Locate the cell with the specified text and output its (X, Y) center coordinate. 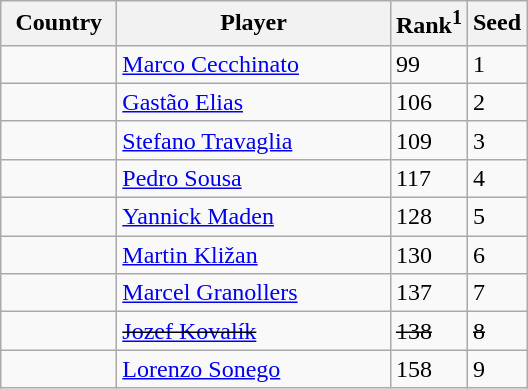
Seed (496, 24)
128 (428, 217)
Country (59, 24)
Pedro Sousa (254, 178)
130 (428, 255)
106 (428, 102)
Marcel Granollers (254, 293)
6 (496, 255)
158 (428, 369)
99 (428, 64)
9 (496, 369)
Marco Cecchinato (254, 64)
8 (496, 331)
Lorenzo Sonego (254, 369)
Gastão Elias (254, 102)
Yannick Maden (254, 217)
117 (428, 178)
4 (496, 178)
Rank1 (428, 24)
2 (496, 102)
1 (496, 64)
7 (496, 293)
137 (428, 293)
3 (496, 140)
Player (254, 24)
5 (496, 217)
Martin Kližan (254, 255)
Stefano Travaglia (254, 140)
138 (428, 331)
109 (428, 140)
Jozef Kovalík (254, 331)
